Pinpoint the cell where the given text exists, returning its (X, Y) midpoint coordinate. 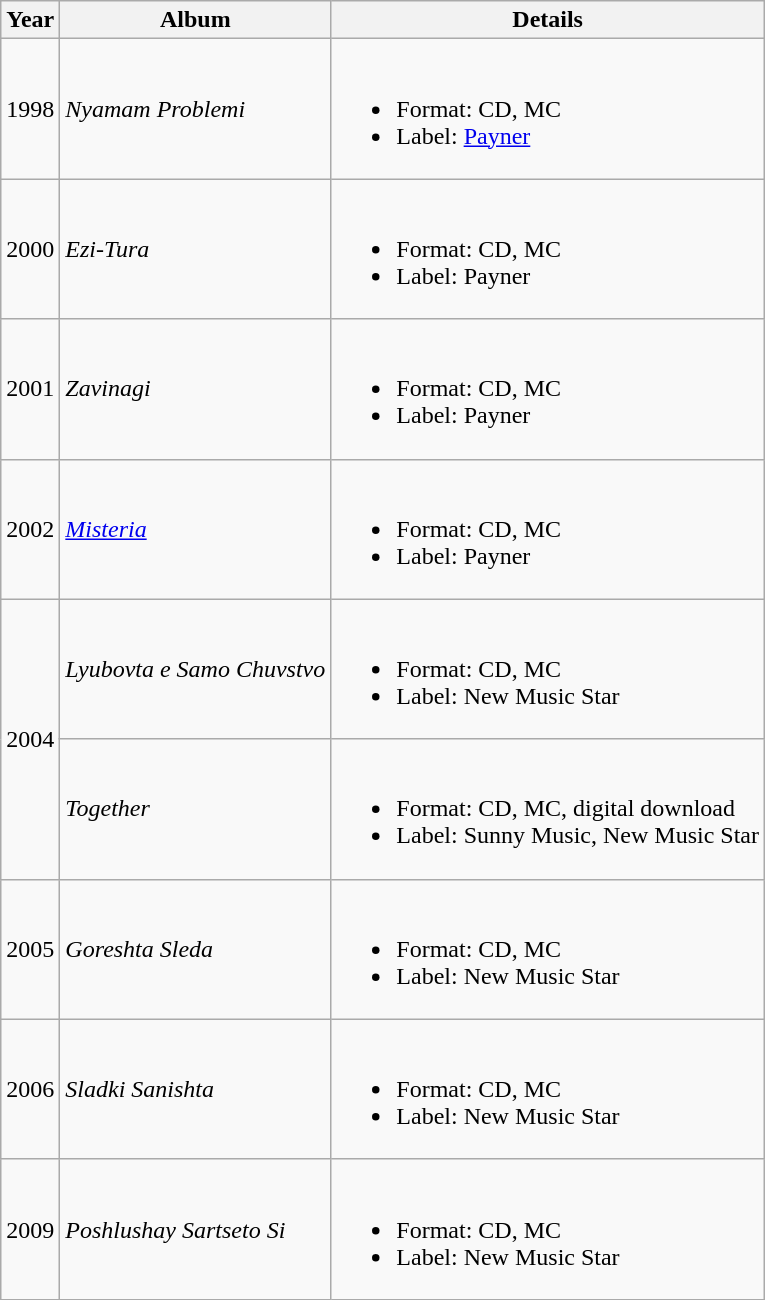
2005 (30, 949)
Ezi-Tura (196, 249)
Misteria (196, 529)
Zavinagi (196, 389)
Together (196, 809)
Year (30, 20)
2002 (30, 529)
Goreshta Sleda (196, 949)
2001 (30, 389)
Sladki Sanishta (196, 1089)
Details (548, 20)
Lyubovta e Samo Chuvstvo (196, 669)
Poshlushay Sartseto Si (196, 1229)
Album (196, 20)
2004 (30, 739)
Format: CD, MC, digital downloadLabel: Sunny Music, New Music Star (548, 809)
2009 (30, 1229)
1998 (30, 109)
2006 (30, 1089)
2000 (30, 249)
Nyamam Problemi (196, 109)
